Determine the [x, y] coordinate at the center of the cell enclosing the given text.  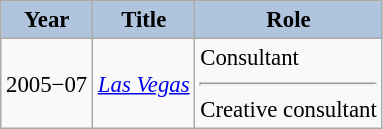
Role [288, 20]
Year [47, 20]
Las Vegas [144, 84]
Title [144, 20]
2005−07 [47, 84]
ConsultantCreative consultant [288, 84]
